Pinpoint the cell where the given text exists, returning its [x, y] midpoint coordinate. 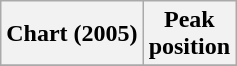
Chart (2005) [72, 34]
Peak position [189, 34]
